From the cell containing the given text, extract its center point as (X, Y) coordinate. 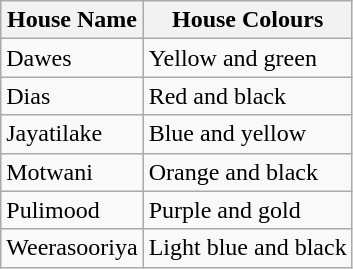
Jayatilake (72, 134)
Blue and yellow (248, 134)
Orange and black (248, 172)
Light blue and black (248, 248)
Weerasooriya (72, 248)
Red and black (248, 96)
Purple and gold (248, 210)
Yellow and green (248, 58)
Dias (72, 96)
Dawes (72, 58)
House Colours (248, 20)
House Name (72, 20)
Pulimood (72, 210)
Motwani (72, 172)
